Determine the (x, y) coordinate at the center of the cell enclosing the given text.  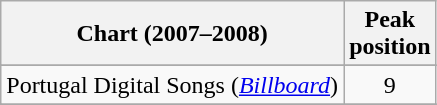
Portugal Digital Songs (Billboard) (172, 85)
Chart (2007–2008) (172, 34)
9 (390, 85)
Peakposition (390, 34)
